For the text-containing cell, return its midpoint in [X, Y] coordinate format. 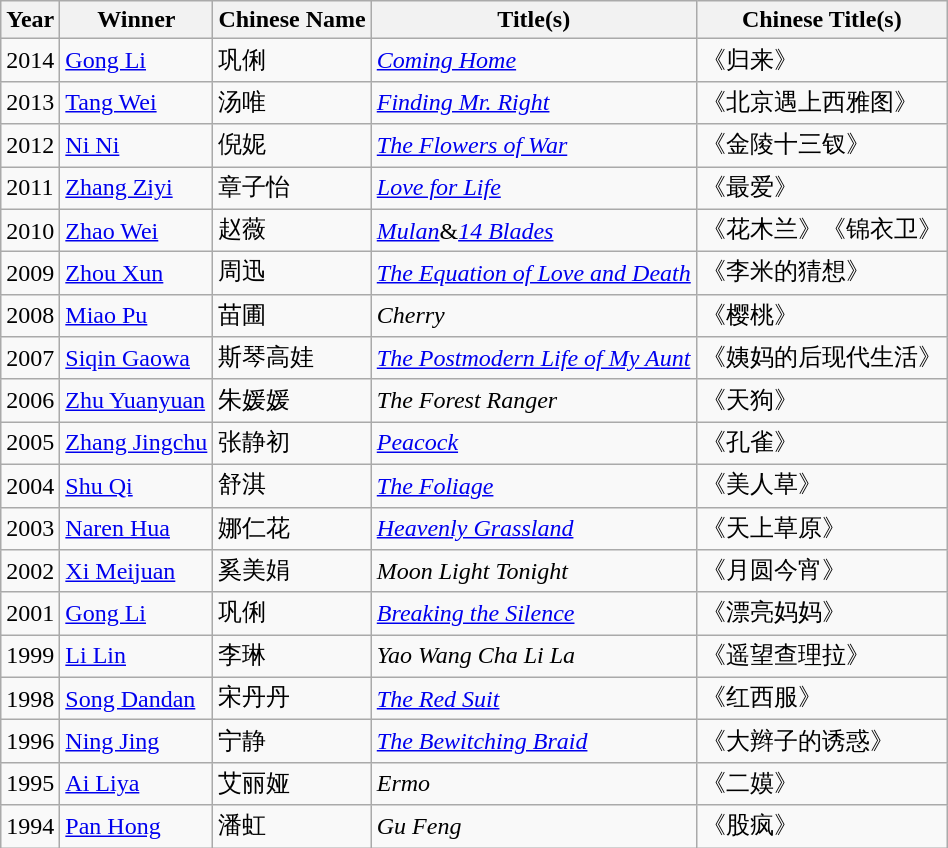
1999 [30, 656]
《红西服》 [822, 698]
Zhang Jingchu [136, 444]
Year [30, 20]
2012 [30, 146]
2005 [30, 444]
2002 [30, 572]
2001 [30, 614]
章子怡 [292, 188]
Breaking the Silence [534, 614]
The Foliage [534, 486]
Love for Life [534, 188]
Siqin Gaowa [136, 358]
《金陵十三钗》 [822, 146]
娜仁花 [292, 528]
Winner [136, 20]
《遥望查理拉》 [822, 656]
Zhu Yuanyuan [136, 400]
2013 [30, 102]
The Forest Ranger [534, 400]
《股疯》 [822, 826]
《李米的猜想》 [822, 274]
1996 [30, 742]
Peacock [534, 444]
《归来》 [822, 60]
1998 [30, 698]
The Bewitching Braid [534, 742]
《姨妈的后现代生活》 [822, 358]
The Postmodern Life of My Aunt [534, 358]
斯琴高娃 [292, 358]
艾丽娅 [292, 784]
Zhao Wei [136, 230]
Ning Jing [136, 742]
2008 [30, 316]
Title(s) [534, 20]
苗圃 [292, 316]
赵薇 [292, 230]
《月圆今宵》 [822, 572]
Ni Ni [136, 146]
《最爱》 [822, 188]
Chinese Name [292, 20]
Mulan&14 Blades [534, 230]
2011 [30, 188]
《二嫫》 [822, 784]
Li Lin [136, 656]
宋丹丹 [292, 698]
《大辫子的诱惑》 [822, 742]
《美人草》 [822, 486]
奚美娟 [292, 572]
《花木兰》《锦衣卫》 [822, 230]
Shu Qi [136, 486]
2007 [30, 358]
1994 [30, 826]
张静初 [292, 444]
Gu Feng [534, 826]
Xi Meijuan [136, 572]
Chinese Title(s) [822, 20]
2010 [30, 230]
Naren Hua [136, 528]
Moon Light Tonight [534, 572]
倪妮 [292, 146]
2003 [30, 528]
Yao Wang Cha Li La [534, 656]
《漂亮妈妈》 [822, 614]
Ai Liya [136, 784]
Finding Mr. Right [534, 102]
潘虹 [292, 826]
Miao Pu [136, 316]
《樱桃》 [822, 316]
The Red Suit [534, 698]
《北京遇上西雅图》 [822, 102]
《天狗》 [822, 400]
《天上草原》 [822, 528]
2004 [30, 486]
1995 [30, 784]
周迅 [292, 274]
2014 [30, 60]
Cherry [534, 316]
Song Dandan [136, 698]
2006 [30, 400]
李琳 [292, 656]
朱媛媛 [292, 400]
《孔雀》 [822, 444]
2009 [30, 274]
汤唯 [292, 102]
Zhang Ziyi [136, 188]
Heavenly Grassland [534, 528]
宁静 [292, 742]
Ermo [534, 784]
Coming Home [534, 60]
Zhou Xun [136, 274]
The Flowers of War [534, 146]
The Equation of Love and Death [534, 274]
舒淇 [292, 486]
Pan Hong [136, 826]
Tang Wei [136, 102]
